Determine the [X, Y] coordinate at the center of the cell enclosing the given text.  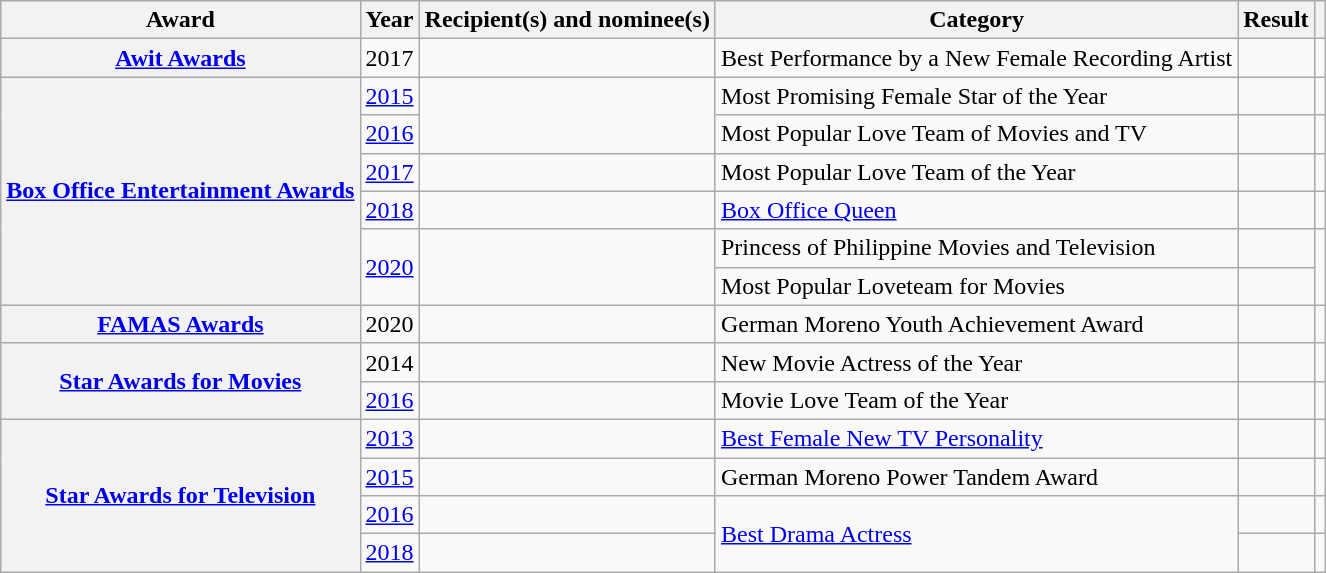
Best Performance by a New Female Recording Artist [976, 58]
Box Office Entertainment Awards [180, 191]
German Moreno Power Tandem Award [976, 477]
Recipient(s) and nominee(s) [567, 20]
Most Promising Female Star of the Year [976, 96]
FAMAS Awards [180, 324]
Most Popular Love Team of the Year [976, 172]
Star Awards for Movies [180, 381]
German Moreno Youth Achievement Award [976, 324]
Star Awards for Television [180, 495]
2014 [390, 362]
Movie Love Team of the Year [976, 400]
Category [976, 20]
2013 [390, 438]
New Movie Actress of the Year [976, 362]
Most Popular Love Team of Movies and TV [976, 134]
Awit Awards [180, 58]
Box Office Queen [976, 210]
Best Drama Actress [976, 534]
Best Female New TV Personality [976, 438]
Most Popular Loveteam for Movies [976, 286]
Year [390, 20]
Award [180, 20]
Princess of Philippine Movies and Television [976, 248]
Result [1276, 20]
